Identify which cell holds the provided text, then report its [x, y] central coordinate. 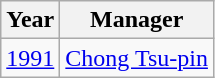
Year [30, 20]
1991 [30, 58]
Manager [137, 20]
Chong Tsu-pin [137, 58]
